Capture the cell that displays the provided text and extract its (x, y) central coordinate. 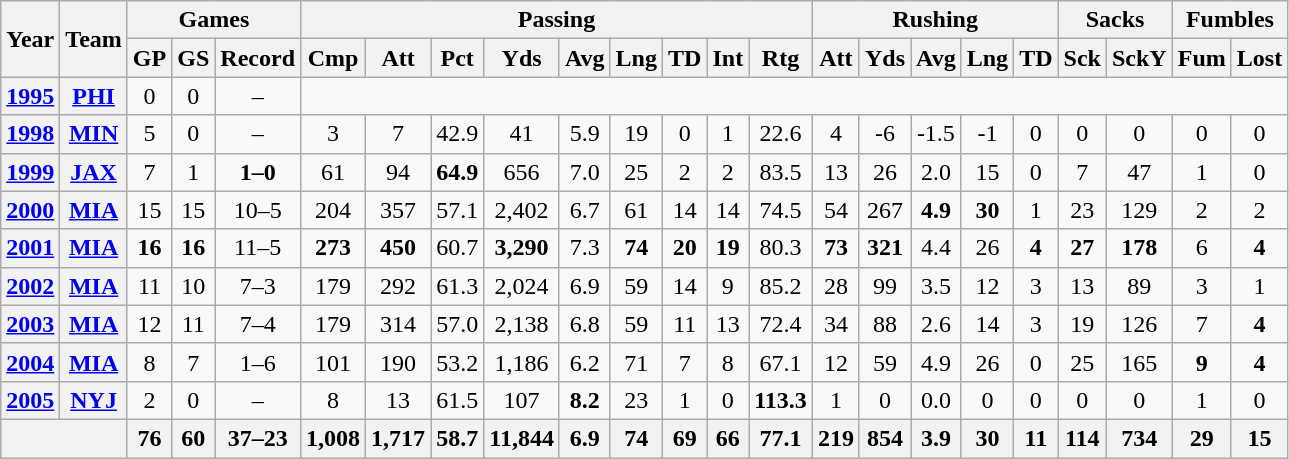
450 (398, 248)
7.0 (584, 172)
4.4 (936, 248)
165 (1139, 362)
2.0 (936, 172)
6.2 (584, 362)
99 (884, 286)
2001 (30, 248)
61.5 (458, 400)
2,138 (522, 324)
85.2 (781, 286)
101 (334, 362)
Sck (1082, 58)
72.4 (781, 324)
292 (398, 286)
PHI (94, 96)
GS (194, 58)
1,008 (334, 438)
61.3 (458, 286)
273 (334, 248)
66 (728, 438)
7.3 (584, 248)
Record (258, 58)
2000 (30, 210)
67.1 (781, 362)
37–23 (258, 438)
6.7 (584, 210)
10–5 (258, 210)
357 (398, 210)
41 (522, 134)
58.7 (458, 438)
Rtg (781, 58)
GP (149, 58)
7–4 (258, 324)
314 (398, 324)
SckY (1139, 58)
126 (1139, 324)
Cmp (334, 58)
3,290 (522, 248)
3.5 (936, 286)
22.6 (781, 134)
MIN (94, 134)
2003 (30, 324)
114 (1082, 438)
47 (1139, 172)
Fum (1202, 58)
2.6 (936, 324)
54 (836, 210)
57.1 (458, 210)
74.5 (781, 210)
83.5 (781, 172)
28 (836, 286)
20 (685, 248)
Sacks (1115, 20)
10 (194, 286)
57.0 (458, 324)
JAX (94, 172)
0.0 (936, 400)
5.9 (584, 134)
5 (149, 134)
734 (1139, 438)
1–6 (258, 362)
94 (398, 172)
42.9 (458, 134)
60.7 (458, 248)
64.9 (458, 172)
321 (884, 248)
2,024 (522, 286)
89 (1139, 286)
6.8 (584, 324)
Year (30, 39)
267 (884, 210)
76 (149, 438)
6 (1202, 248)
80.3 (781, 248)
1998 (30, 134)
204 (334, 210)
107 (522, 400)
11,844 (522, 438)
2002 (30, 286)
71 (636, 362)
2,402 (522, 210)
29 (1202, 438)
854 (884, 438)
Pct (458, 58)
Games (214, 20)
-6 (884, 134)
60 (194, 438)
Team (94, 39)
1–0 (258, 172)
1995 (30, 96)
34 (836, 324)
1999 (30, 172)
1,186 (522, 362)
3.9 (936, 438)
1,717 (398, 438)
Passing (557, 20)
88 (884, 324)
53.2 (458, 362)
NYJ (94, 400)
2005 (30, 400)
129 (1139, 210)
-1.5 (936, 134)
190 (398, 362)
-1 (987, 134)
8.2 (584, 400)
656 (522, 172)
7–3 (258, 286)
113.3 (781, 400)
Int (728, 58)
Lost (1259, 58)
Fumbles (1230, 20)
27 (1082, 248)
73 (836, 248)
178 (1139, 248)
77.1 (781, 438)
69 (685, 438)
219 (836, 438)
2004 (30, 362)
Rushing (935, 20)
11–5 (258, 248)
